From the cell containing the given text, extract its center point as (x, y) coordinate. 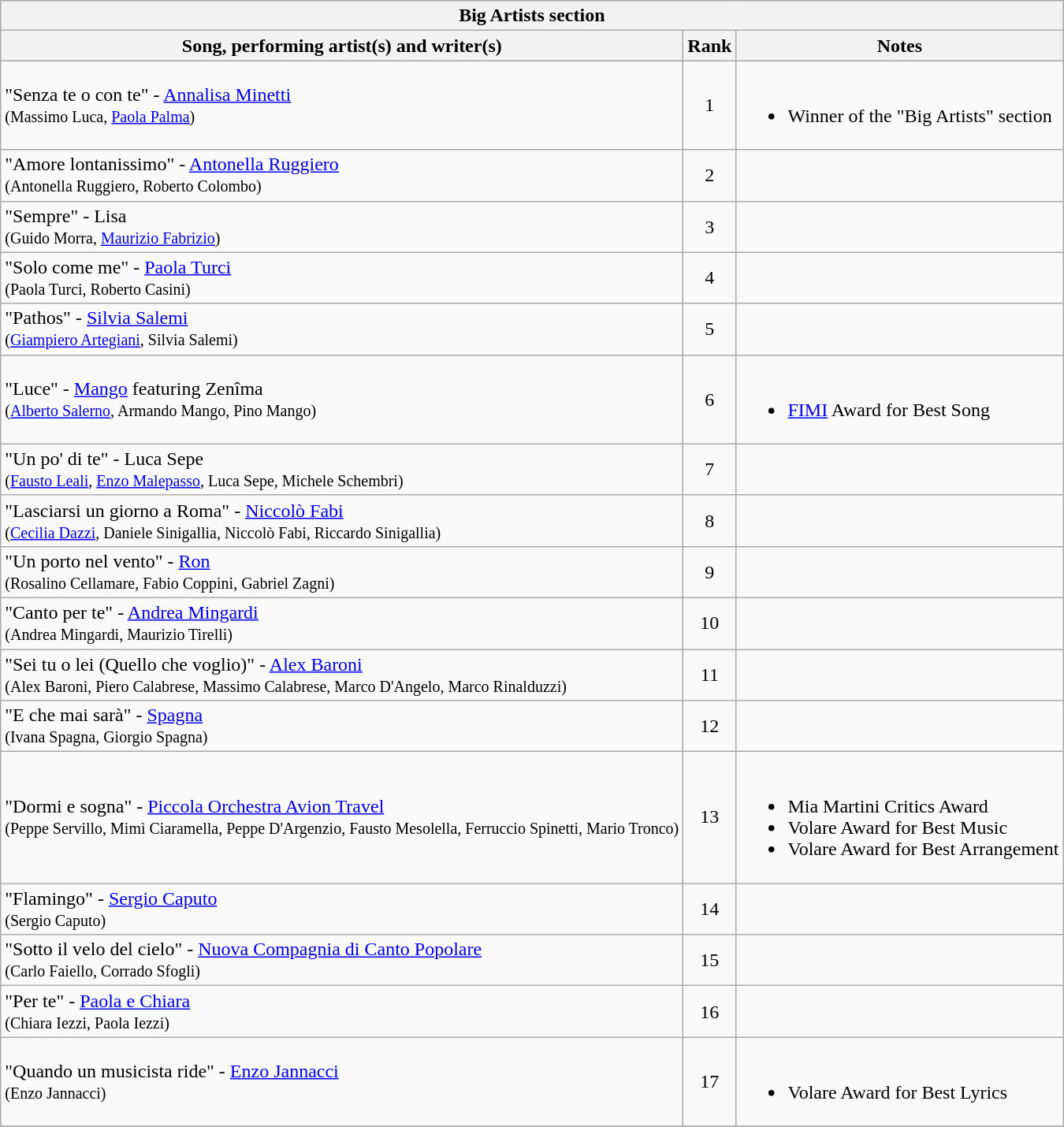
"Amore lontanissimo" - Antonella Ruggiero (Antonella Ruggiero, Roberto Colombo) (342, 175)
Big Artists section (532, 16)
"E che mai sarà" - Spagna (Ivana Spagna, Giorgio Spagna) (342, 727)
"Flamingo" - Sergio Caputo (Sergio Caputo) (342, 909)
"Quando un musicista ride" - Enzo Jannacci (Enzo Jannacci) (342, 1081)
"Sotto il velo del cielo" - Nuova Compagnia di Canto Popolare (Carlo Faiello, Corrado Sfogli) (342, 960)
7 (709, 470)
"Solo come me" - Paola Turci (Paola Turci, Roberto Casini) (342, 277)
Winner of the "Big Artists" section (900, 106)
13 (709, 818)
"Luce" - Mango featuring Zenîma (Alberto Salerno, Armando Mango, Pino Mango) (342, 399)
"Un porto nel vento" - Ron (Rosalino Cellamare, Fabio Coppini, Gabriel Zagni) (342, 572)
"Un po' di te" - Luca Sepe (Fausto Leali, Enzo Malepasso, Luca Sepe, Michele Schembri) (342, 470)
"Per te" - Paola e Chiara (Chiara Iezzi, Paola Iezzi) (342, 1012)
"Sempre" - Lisa (Guido Morra, Maurizio Fabrizio) (342, 227)
Song, performing artist(s) and writer(s) (342, 46)
14 (709, 909)
"Pathos" - Silvia Salemi (Giampiero Artegiani, Silvia Salemi) (342, 329)
11 (709, 675)
"Senza te o con te" - Annalisa Minetti (Massimo Luca, Paola Palma) (342, 106)
17 (709, 1081)
9 (709, 572)
FIMI Award for Best Song (900, 399)
16 (709, 1012)
Volare Award for Best Lyrics (900, 1081)
2 (709, 175)
"Canto per te" - Andrea Mingardi (Andrea Mingardi, Maurizio Tirelli) (342, 623)
3 (709, 227)
Rank (709, 46)
6 (709, 399)
15 (709, 960)
"Lasciarsi un giorno a Roma" - Niccolò Fabi (Cecilia Dazzi, Daniele Sinigallia, Niccolò Fabi, Riccardo Sinigallia) (342, 520)
8 (709, 520)
10 (709, 623)
1 (709, 106)
4 (709, 277)
Mia Martini Critics AwardVolare Award for Best MusicVolare Award for Best Arrangement (900, 818)
12 (709, 727)
5 (709, 329)
"Sei tu o lei (Quello che voglio)" - Alex Baroni (Alex Baroni, Piero Calabrese, Massimo Calabrese, Marco D'Angelo, Marco Rinalduzzi) (342, 675)
Notes (900, 46)
